Locate the cell with the specified text and output its [X, Y] center coordinate. 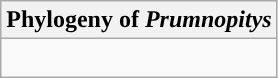
Phylogeny of Prumnopitys [139, 20]
